Capture the cell that displays the provided text and extract its (x, y) central coordinate. 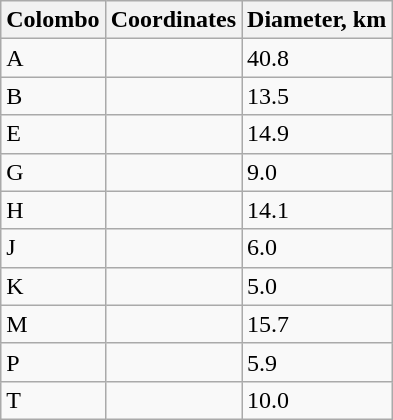
B (53, 96)
T (53, 400)
P (53, 362)
9.0 (317, 172)
M (53, 324)
14.9 (317, 134)
E (53, 134)
5.0 (317, 286)
Coordinates (173, 20)
14.1 (317, 210)
J (53, 248)
13.5 (317, 96)
G (53, 172)
10.0 (317, 400)
Colombo (53, 20)
A (53, 58)
K (53, 286)
40.8 (317, 58)
15.7 (317, 324)
5.9 (317, 362)
6.0 (317, 248)
H (53, 210)
Diameter, km (317, 20)
